Provide the (X, Y) coordinate of the cell's center where the given text is located.  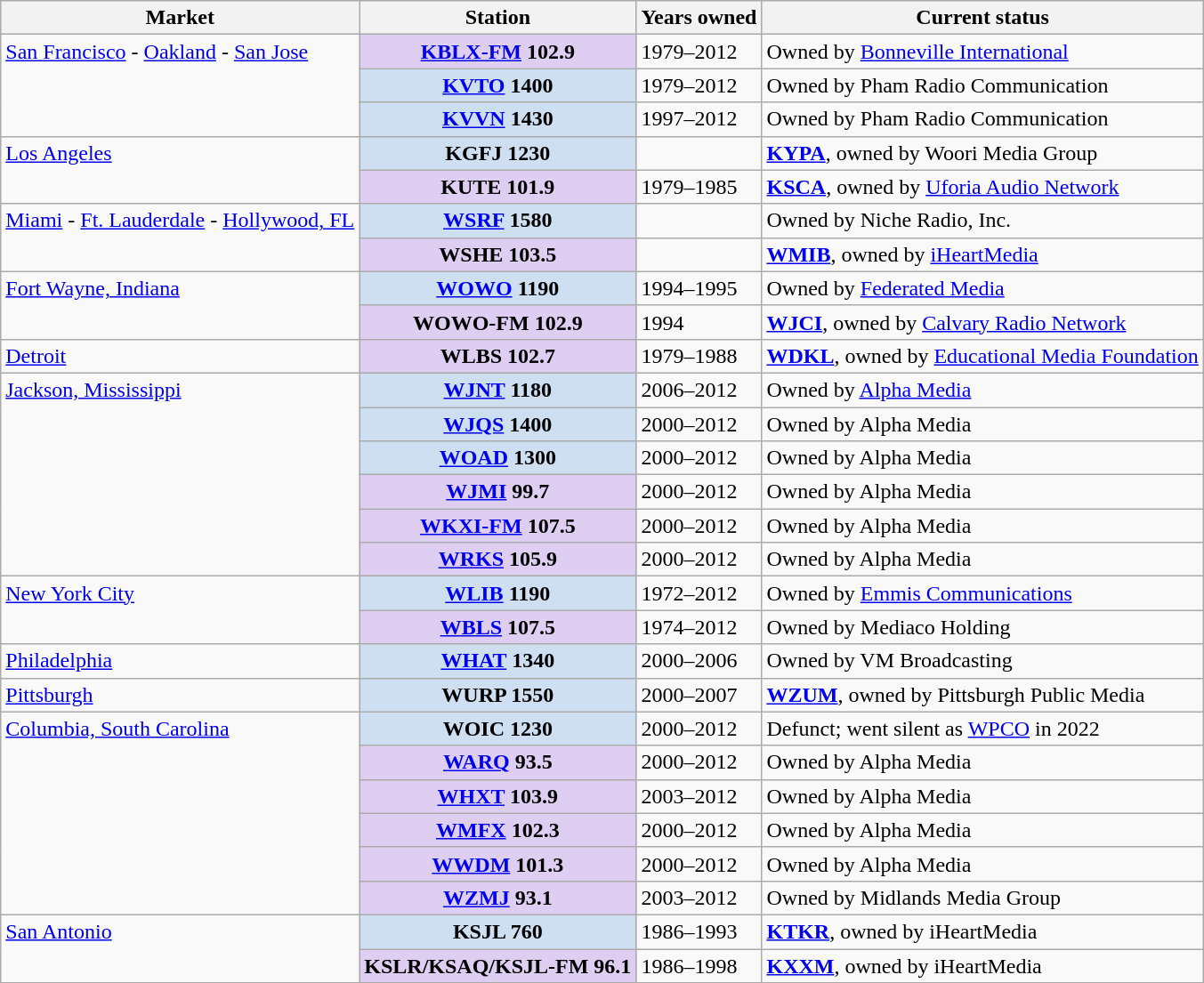
Miami - Ft. Lauderdale - Hollywood, FL (180, 238)
New York City (180, 610)
Defunct; went silent as WPCO in 2022 (982, 729)
KVTO 1400 (498, 85)
1974–2012 (699, 627)
Pittsburgh (180, 695)
KGFJ 1230 (498, 153)
San Francisco - Oakland - San Jose (180, 85)
WWDM 101.3 (498, 864)
WLIB 1190 (498, 593)
San Antonio (180, 948)
1986–1998 (699, 965)
WJMI 99.7 (498, 492)
1979–1985 (699, 187)
1972–2012 (699, 593)
1979–1988 (699, 356)
WDKL, owned by Educational Media Foundation (982, 356)
KVVN 1430 (498, 119)
WOWO 1190 (498, 288)
KTKR, owned by iHeartMedia (982, 931)
WMIB, owned by iHeartMedia (982, 254)
WHXT 103.9 (498, 796)
WOIC 1230 (498, 729)
1986–1993 (699, 931)
Market (180, 18)
Years owned (699, 18)
KYPA, owned by Woori Media Group (982, 153)
Detroit (180, 356)
KSCA, owned by Uforia Audio Network (982, 187)
Jackson, Mississippi (180, 474)
WKXI-FM 107.5 (498, 526)
1994 (699, 322)
WMFX 102.3 (498, 830)
Owned by Emmis Communications (982, 593)
WLBS 102.7 (498, 356)
WOWO-FM 102.9 (498, 322)
WARQ 93.5 (498, 762)
WURP 1550 (498, 695)
WJCI, owned by Calvary Radio Network (982, 322)
Columbia, South Carolina (180, 813)
2000–2006 (699, 661)
WZUM, owned by Pittsburgh Public Media (982, 695)
Station (498, 18)
WJNT 1180 (498, 390)
KSLR/KSAQ/KSJL-FM 96.1 (498, 965)
Owned by Bonneville International (982, 52)
WSRF 1580 (498, 221)
1997–2012 (699, 119)
Owned by Mediaco Holding (982, 627)
WHAT 1340 (498, 661)
WZMJ 93.1 (498, 898)
Owned by VM Broadcasting (982, 661)
2000–2007 (699, 695)
WJQS 1400 (498, 424)
Philadelphia (180, 661)
Los Angeles (180, 170)
2006–2012 (699, 390)
WRKS 105.9 (498, 560)
KSJL 760 (498, 931)
WSHE 103.5 (498, 254)
KBLX-FM 102.9 (498, 52)
Owned by Federated Media (982, 288)
Owned by Midlands Media Group (982, 898)
WOAD 1300 (498, 458)
WBLS 107.5 (498, 627)
Fort Wayne, Indiana (180, 305)
Owned by Niche Radio, Inc. (982, 221)
KUTE 101.9 (498, 187)
Current status (982, 18)
KXXM, owned by iHeartMedia (982, 965)
1994–1995 (699, 288)
